From the cell containing the given text, extract its center point as (x, y) coordinate. 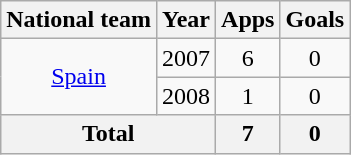
1 (248, 96)
2008 (186, 96)
Goals (315, 20)
National team (79, 20)
7 (248, 134)
2007 (186, 58)
Total (108, 134)
Year (186, 20)
Apps (248, 20)
6 (248, 58)
Spain (79, 77)
